Identify which cell holds the provided text, then report its [X, Y] central coordinate. 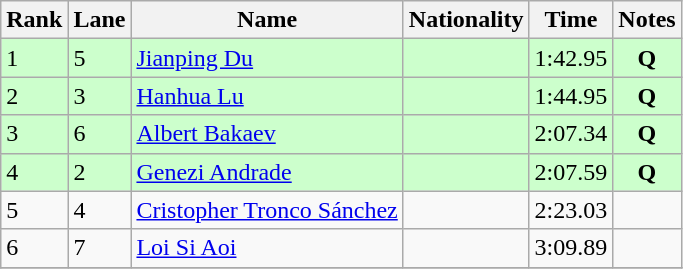
Rank [34, 20]
Hanhua Lu [267, 96]
Notes [647, 20]
Name [267, 20]
Cristopher Tronco Sánchez [267, 210]
3:09.89 [571, 248]
Genezi Andrade [267, 172]
Loi Si Aoi [267, 248]
7 [100, 248]
Time [571, 20]
Jianping Du [267, 58]
2:23.03 [571, 210]
Nationality [466, 20]
1:44.95 [571, 96]
1 [34, 58]
2:07.59 [571, 172]
Lane [100, 20]
2:07.34 [571, 134]
1:42.95 [571, 58]
Albert Bakaev [267, 134]
